Scan for the cell matching the given text and deliver its (X, Y) coordinate at center. 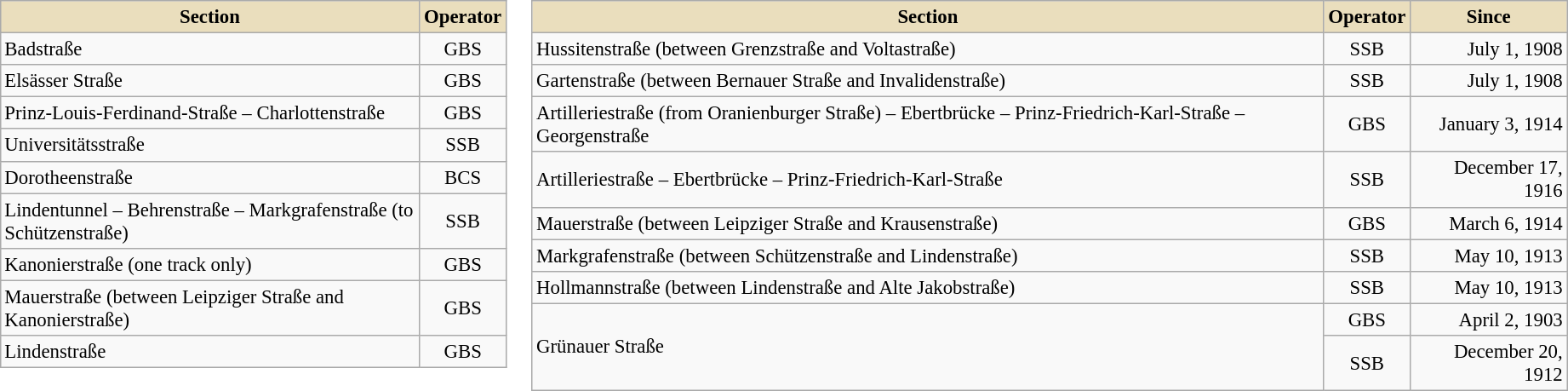
Badstraße (209, 49)
Since (1489, 17)
December 17, 1916 (1489, 179)
Gartenstraße (between Bernauer Straße and Invalidenstraße) (928, 81)
Markgrafenstraße (between Schützenstraße and Lindenstraße) (928, 256)
Kanonierstraße (one track only) (209, 264)
Mauerstraße (between Leipziger Straße and Krausenstraße) (928, 223)
Artilleriestraße (from Oranienburger Straße) – Ebertbrücke – Prinz-Friedrich-Karl-Straße – Georgenstraße (928, 124)
Grünauer Straße (928, 347)
Lindentunnel – Behrenstraße – Markgrafenstraße (to Schützenstraße) (209, 221)
Universitätsstraße (209, 145)
April 2, 1903 (1489, 319)
December 20, 1912 (1489, 363)
Hussitenstraße (between Grenzstraße and Voltastraße) (928, 49)
Artilleriestraße – Ebertbrücke – Prinz-Friedrich-Karl-Straße (928, 179)
Mauerstraße (between Leipziger Straße and Kanonierstraße) (209, 308)
Lindenstraße (209, 351)
Hollmannstraße (between Lindenstraße and Alte Jakobstraße) (928, 287)
Prinz-Louis-Ferdinand-Straße – Charlottenstraße (209, 113)
BCS (463, 177)
Elsässer Straße (209, 81)
March 6, 1914 (1489, 223)
Dorotheenstraße (209, 177)
January 3, 1914 (1489, 124)
